From the cell containing the given text, extract its center point as [x, y] coordinate. 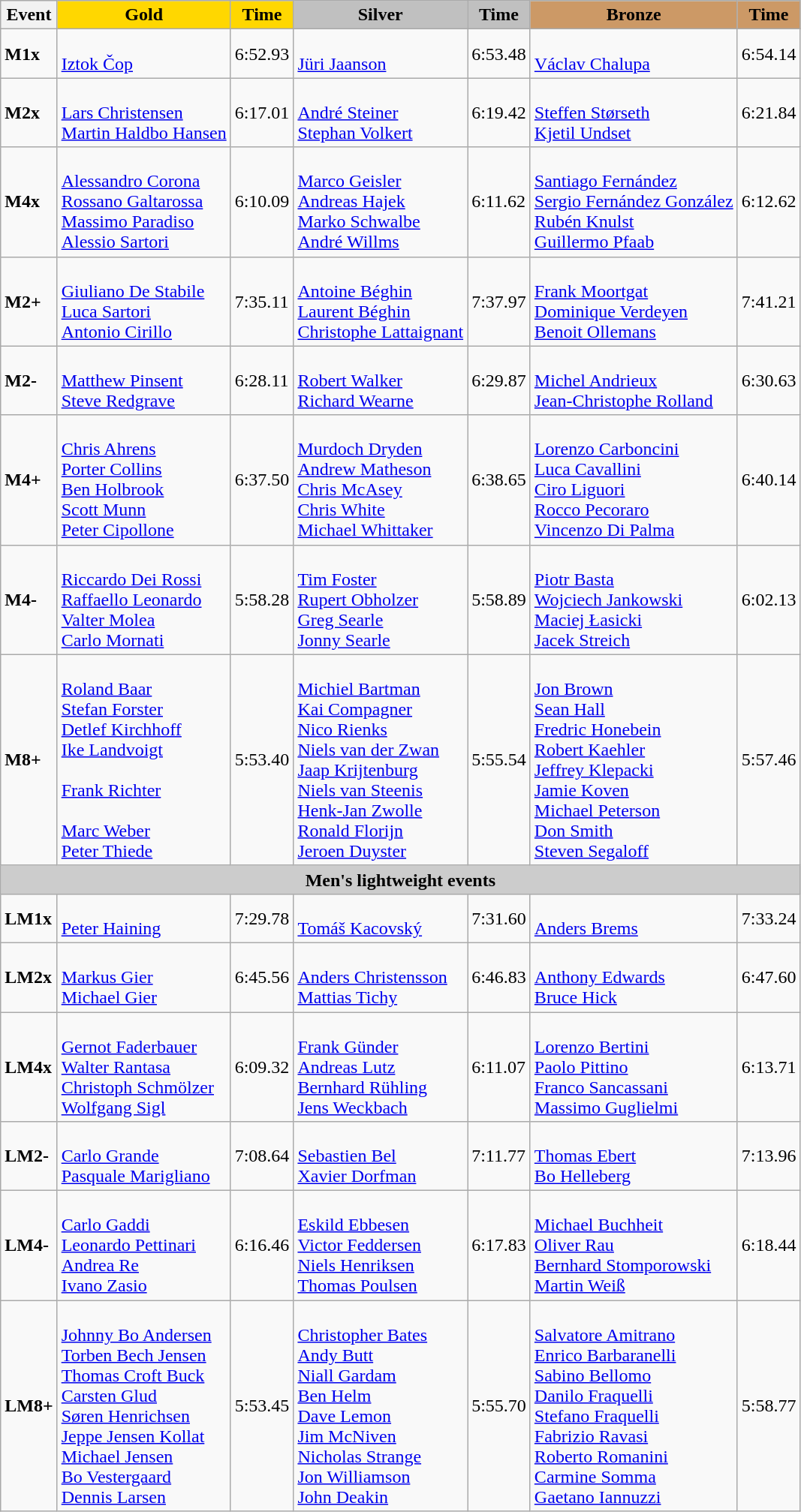
Antoine Béghin Laurent Béghin Christophe Lattaignant [381, 302]
Robert Walker Richard Wearne [381, 380]
7:41.21 [769, 302]
Chris Ahrens Porter Collins Ben Holbrook Scott Munn Peter Cipollone [144, 480]
6:29.87 [499, 380]
Gold [144, 15]
Murdoch Dryden Andrew Matheson Chris McAsey Chris White Michael Whittaker [381, 480]
LM2- [29, 1156]
7:29.78 [262, 918]
5:58.77 [769, 1406]
6:17.83 [499, 1246]
André Steiner Stephan Volkert [381, 113]
LM4x [29, 1066]
6:12.62 [769, 202]
Tomáš Kacovský [381, 918]
Michael Buchheit Oliver Rau Bernhard Stomporowski Martin Weiß [634, 1246]
Peter Haining [144, 918]
Thomas Ebert Bo Helleberg [634, 1156]
M2x [29, 113]
6:37.50 [262, 480]
Frank Moortgat Dominique Verdeyen Benoit Ollemans [634, 302]
Jon Brown Sean Hall Fredric Honebein Robert Kaehler Jeffrey Klepacki Jamie Koven Michael Peterson Don Smith Steven Segaloff [634, 759]
6:45.56 [262, 977]
Riccardo Dei Rossi Raffaello Leonardo Valter Molea Carlo Mornati [144, 600]
6:53.48 [499, 54]
6:21.84 [769, 113]
5:58.28 [262, 600]
5:53.40 [262, 759]
6:10.09 [262, 202]
Steffen Størseth Kjetil Undset [634, 113]
Václav Chalupa [634, 54]
6:02.13 [769, 600]
7:31.60 [499, 918]
5:57.46 [769, 759]
M2+ [29, 302]
Carlo Grande Pasquale Marigliano [144, 1156]
M4+ [29, 480]
Men's lightweight events [401, 879]
6:11.62 [499, 202]
Tim Foster Rupert Obholzer Greg Searle Jonny Searle [381, 600]
7:37.97 [499, 302]
Christopher Bates Andy Butt Niall Gardam Ben Helm Dave Lemon Jim McNiven Nicholas Strange Jon Williamson John Deakin [381, 1406]
6:28.11 [262, 380]
Anders Christensson Mattias Tichy [381, 977]
M4x [29, 202]
5:55.70 [499, 1406]
5:55.54 [499, 759]
Michiel Bartman Kai Compagner Nico Rienks Niels van der Zwan Jaap Krijtenburg Niels van Steenis Henk-Jan Zwolle Ronald Florijn Jeroen Duyster [381, 759]
7:13.96 [769, 1156]
M2- [29, 380]
7:33.24 [769, 918]
Eskild Ebbesen Victor Feddersen Niels Henriksen Thomas Poulsen [381, 1246]
Matthew Pinsent Steve Redgrave [144, 380]
Santiago Fernández Sergio Fernández González Rubén Knulst Guillermo Pfaab [634, 202]
Bronze [634, 15]
Giuliano De Stabile Luca Sartori Antonio Cirillo [144, 302]
LM8+ [29, 1406]
7:08.64 [262, 1156]
Roland Baar Stefan Forster Detlef Kirchhoff Ike Landvoigt Frank Richter Marc Weber Peter Thiede [144, 759]
Silver [381, 15]
Lorenzo Carboncini Luca Cavallini Ciro Liguori Rocco Pecoraro Vincenzo Di Palma [634, 480]
Anders Brems [634, 918]
M4- [29, 600]
M1x [29, 54]
6:46.83 [499, 977]
Marco Geisler Andreas Hajek Marko Schwalbe André Willms [381, 202]
6:13.71 [769, 1066]
Piotr Basta Wojciech Jankowski Maciej Łasicki Jacek Streich [634, 600]
Event [29, 15]
6:11.07 [499, 1066]
Anthony Edwards Bruce Hick [634, 977]
6:17.01 [262, 113]
Lars Christensen Martin Haldbo Hansen [144, 113]
6:47.60 [769, 977]
Markus Gier Michael Gier [144, 977]
6:19.42 [499, 113]
LM2x [29, 977]
Lorenzo Bertini Paolo Pittino Franco Sancassani Massimo Guglielmi [634, 1066]
6:54.14 [769, 54]
Carlo Gaddi Leonardo Pettinari Andrea Re Ivano Zasio [144, 1246]
6:40.14 [769, 480]
5:53.45 [262, 1406]
6:38.65 [499, 480]
Alessandro Corona Rossano Galtarossa Massimo Paradiso Alessio Sartori [144, 202]
M8+ [29, 759]
LM4- [29, 1246]
Iztok Čop [144, 54]
Sebastien Bel Xavier Dorfman [381, 1156]
6:09.32 [262, 1066]
Jüri Jaanson [381, 54]
6:18.44 [769, 1246]
6:52.93 [262, 54]
5:58.89 [499, 600]
Gernot Faderbauer Walter Rantasa Christoph Schmölzer Wolfgang Sigl [144, 1066]
Michel Andrieux Jean-Christophe Rolland [634, 380]
6:30.63 [769, 380]
Johnny Bo Andersen Torben Bech Jensen Thomas Croft Buck Carsten Glud Søren Henrichsen Jeppe Jensen Kollat Michael Jensen Bo Vestergaard Dennis Larsen [144, 1406]
7:35.11 [262, 302]
LM1x [29, 918]
6:16.46 [262, 1246]
7:11.77 [499, 1156]
Frank Günder Andreas Lutz Bernhard Rühling Jens Weckbach [381, 1066]
